Pinpoint the cell where the given text exists, returning its [X, Y] midpoint coordinate. 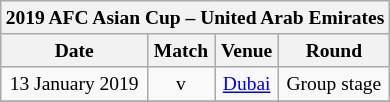
v [180, 84]
Match [180, 50]
2019 AFC Asian Cup – United Arab Emirates [195, 18]
13 January 2019 [74, 84]
Group stage [334, 84]
Venue [247, 50]
Round [334, 50]
Dubai [247, 84]
Date [74, 50]
